Find where the given text appears and provide that cell's center as [X, Y] coordinate. 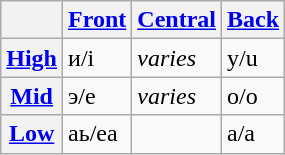
и/i [98, 58]
о/o [254, 96]
аь/ea [98, 134]
Central [177, 20]
Front [98, 20]
у/u [254, 58]
Low [32, 134]
Back [254, 20]
Mid [32, 96]
а/a [254, 134]
э/e [98, 96]
High [32, 58]
